Search for the cell housing the specified text and yield its (x, y) center coordinate. 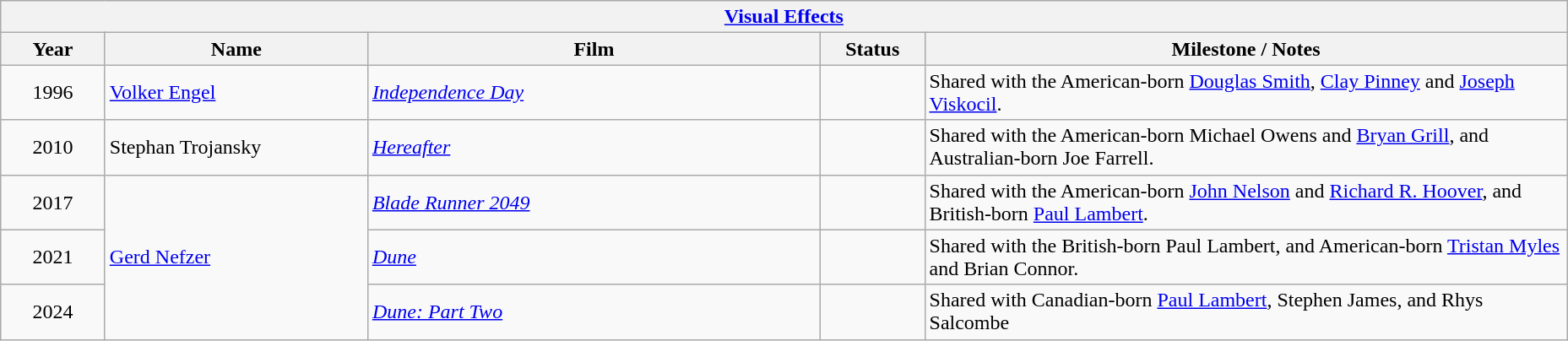
Year (53, 49)
2010 (53, 147)
2017 (53, 203)
1996 (53, 93)
Dune: Part Two (594, 312)
2024 (53, 312)
Shared with Canadian-born Paul Lambert, Stephen James, and Rhys Salcombe (1246, 312)
2021 (53, 257)
Hereafter (594, 147)
Shared with the American-born John Nelson and Richard R. Hoover, and British-born Paul Lambert. (1246, 203)
Film (594, 49)
Independence Day (594, 93)
Name (236, 49)
Shared with the British-born Paul Lambert, and American-born Tristan Myles and Brian Connor. (1246, 257)
Volker Engel (236, 93)
Shared with the American-born Michael Owens and Bryan Grill, and Australian-born Joe Farrell. (1246, 147)
Dune (594, 257)
Blade Runner 2049 (594, 203)
Gerd Nefzer (236, 257)
Visual Effects (784, 17)
Stephan Trojansky (236, 147)
Milestone / Notes (1246, 49)
Status (872, 49)
Shared with the American-born Douglas Smith, Clay Pinney and Joseph Viskocil. (1246, 93)
